Locate the cell with the specified text and output its (x, y) center coordinate. 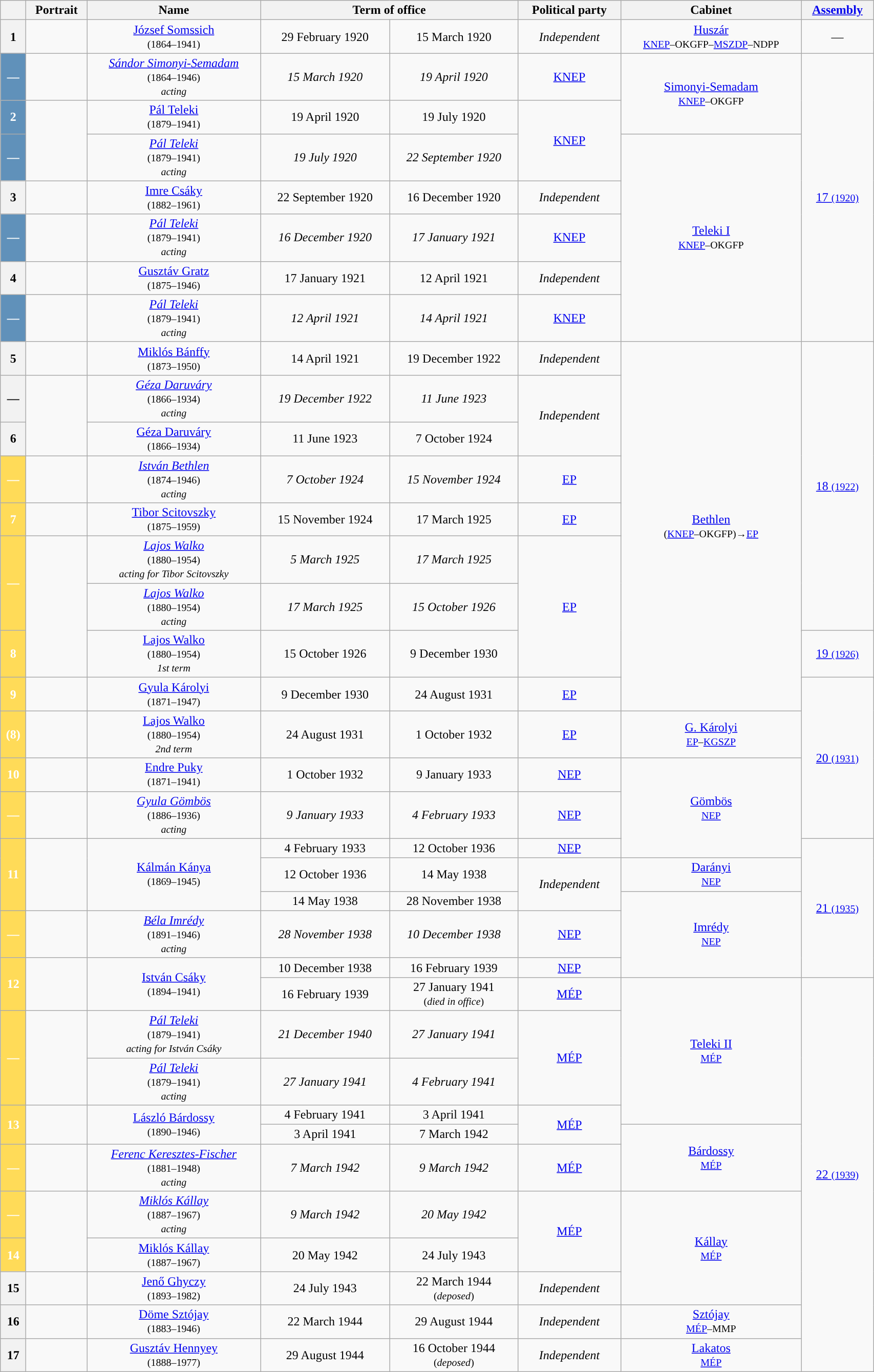
16 October 1944(deposed) (454, 1355)
LakatosMÉP (711, 1355)
Gyula Károlyi(1871–1947) (174, 694)
1 (13, 37)
9 (13, 694)
Gyula Gömbös(1886–1936)acting (174, 815)
Kálmán Kánya(1869–1945) (174, 875)
SztójayMÉP–MMP (711, 1321)
17 (1920) (837, 198)
Lajos Walko(1880–1954)acting for Tibor Scitovszky (174, 560)
Imre Csáky(1882–1961) (174, 198)
22 (1939) (837, 1174)
11 (13, 875)
18 (1922) (837, 486)
Gusztáv Hennyey(1888–1977) (174, 1355)
Lajos Walko(1880–1954)2nd term (174, 734)
Simonyi-SemadamKNEP–OKGFP (711, 93)
Tibor Scitovszky(1875–1959) (174, 519)
Pál Teleki(1879–1941)acting for István Csáky (174, 1034)
Pál Teleki(1879–1941) (174, 117)
Name (174, 10)
Bethlen(KNEP–OKGFP)→EP (711, 526)
Gusztáv Gratz(1875–1946) (174, 278)
István Bethlen(1874–1946)acting (174, 479)
3 (13, 198)
Döme Sztójay(1883–1946) (174, 1321)
8 (13, 654)
19 (1926) (837, 654)
G. KárolyiEP–KGSZP (711, 734)
Term of office (389, 10)
Cabinet (711, 10)
Béla Imrédy(1891–1946)acting (174, 934)
7 (13, 519)
Endre Puky(1871–1941) (174, 774)
Géza Daruváry(1866–1934)acting (174, 398)
GömbösNEP (711, 808)
12 (13, 984)
21 December 1940 (325, 1034)
21 (1935) (837, 907)
14 (13, 1255)
Jenő Ghyczy(1893–1982) (174, 1289)
István Csáky(1894–1941) (174, 984)
KállayMÉP (711, 1248)
5 (13, 358)
László Bárdossy(1890–1946) (174, 1125)
Lajos Walko(1880–1954)1st term (174, 654)
Political party (569, 10)
(8) (13, 734)
Miklós Bánffy(1873–1950) (174, 358)
Miklós Kállay(1887–1967) (174, 1255)
Assembly (837, 10)
20 (1931) (837, 758)
16 (13, 1321)
6 (13, 438)
ImrédyNEP (711, 934)
5 March 1925 (325, 560)
Miklós Kállay(1887–1967)acting (174, 1215)
29 February 1920 (325, 37)
Lajos Walko(1880–1954)acting (174, 607)
15 (13, 1289)
DarányiNEP (711, 875)
BárdossyMÉP (711, 1158)
27 January 1941(died in office) (454, 994)
Ferenc Keresztes-Fischer(1881–1948)acting (174, 1168)
Sándor Simonyi-Semadam(1864–1946)acting (174, 77)
10 (13, 774)
2 (13, 117)
Teleki IIMÉP (711, 1051)
Géza Daruváry(1866–1934) (174, 438)
HuszárKNEP–OKGFP–MSZDP–NDPP (711, 37)
13 (13, 1125)
22 March 1944 (325, 1321)
17 (13, 1355)
4 (13, 278)
Teleki IKNEP–OKGFP (711, 238)
Portrait (57, 10)
22 March 1944(deposed) (454, 1289)
József Somssich(1864–1941) (174, 37)
